Scan for the cell matching the given text and deliver its (x, y) coordinate at center. 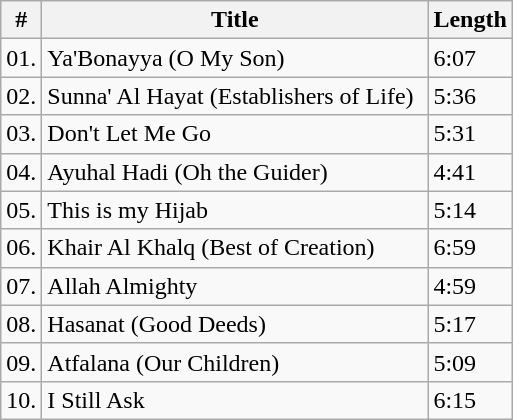
4:59 (470, 286)
5:31 (470, 134)
Allah Almighty (235, 286)
09. (22, 362)
Ya'Bonayya (O My Son) (235, 58)
08. (22, 324)
I Still Ask (235, 400)
10. (22, 400)
5:14 (470, 210)
Don't Let Me Go (235, 134)
This is my Hijab (235, 210)
Hasanat (Good Deeds) (235, 324)
Sunna' Al Hayat (Establishers of Life) (235, 96)
02. (22, 96)
07. (22, 286)
4:41 (470, 172)
Title (235, 20)
6:07 (470, 58)
01. (22, 58)
5:17 (470, 324)
# (22, 20)
05. (22, 210)
Ayuhal Hadi (Oh the Guider) (235, 172)
Atfalana (Our Children) (235, 362)
04. (22, 172)
6:59 (470, 248)
06. (22, 248)
Khair Al Khalq (Best of Creation) (235, 248)
5:09 (470, 362)
6:15 (470, 400)
Length (470, 20)
5:36 (470, 96)
03. (22, 134)
